From the cell containing the given text, extract its center point as [X, Y] coordinate. 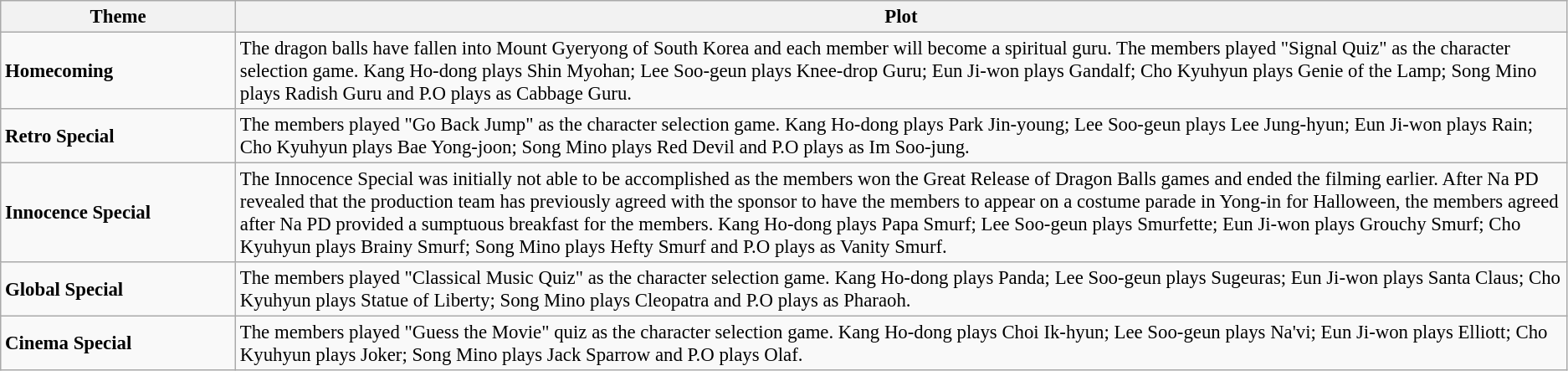
Homecoming [119, 71]
Theme [119, 17]
Global Special [119, 290]
Retro Special [119, 136]
Innocence Special [119, 213]
Cinema Special [119, 343]
Plot [902, 17]
